From the cell containing the given text, extract its center point as [X, Y] coordinate. 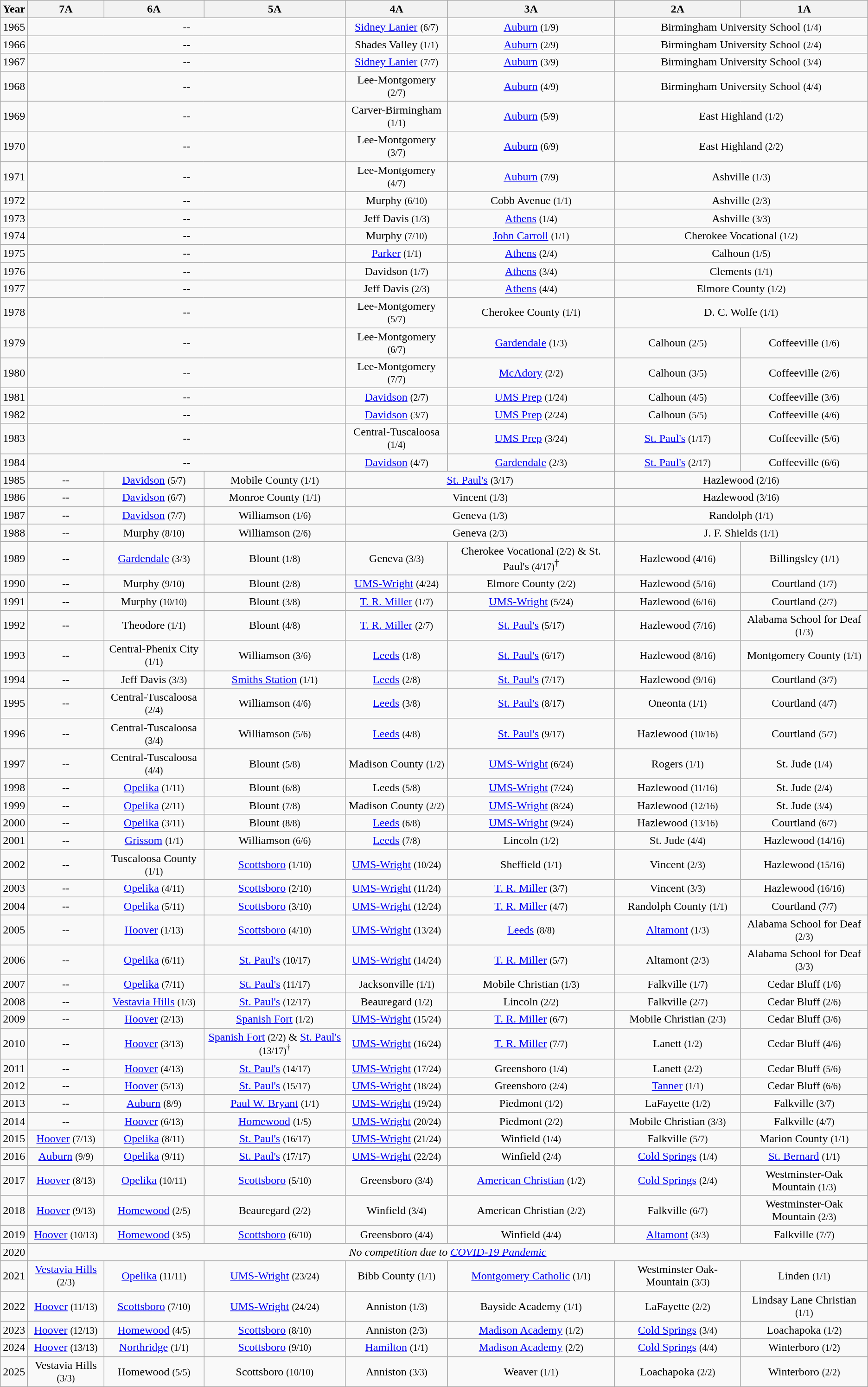
Davidson (3/7) [396, 415]
Cedar Bluff (1/6) [804, 984]
Blount (6/8) [274, 787]
Hoover (12/13) [66, 1330]
Hazlewood (2/16) [741, 480]
Hazlewood (5/16) [677, 584]
2018 [14, 1210]
T. R. Miller (6/7) [531, 1019]
Lanett (2/2) [677, 1068]
Greensboro (1/4) [531, 1068]
Cedar Bluff (2/6) [804, 1002]
Theodore (1/1) [154, 625]
Hoover (7/13) [66, 1139]
Opelika (9/11) [154, 1157]
1979 [14, 343]
Hazlewood (3/16) [741, 498]
Calhoun (5/5) [677, 415]
Birmingham University School (1/4) [741, 27]
1998 [14, 787]
St. Paul's (12/17) [274, 1002]
Bayside Academy (1/1) [531, 1306]
Elmore County (2/2) [531, 584]
Cold Springs (4/4) [677, 1348]
St. Jude (2/4) [804, 787]
Central-Tuscaloosa (3/4) [154, 734]
Central-Tuscaloosa (1/4) [396, 439]
UMS-Wright (11/24) [396, 888]
Loachapoka (2/2) [677, 1372]
Homewood (2/5) [154, 1210]
Coffeeville (3/6) [804, 397]
1995 [14, 703]
1982 [14, 415]
2013 [14, 1103]
Calhoun (2/5) [677, 343]
Blount (7/8) [274, 805]
St. Paul's (16/17) [274, 1139]
St. Paul's (11/17) [274, 984]
Opelika (8/11) [154, 1139]
4A [396, 9]
Blount (2/8) [274, 584]
3A [531, 9]
Montgomery Catholic (1/1) [531, 1276]
1992 [14, 625]
Paul W. Bryant (1/1) [274, 1103]
Leeds (4/8) [396, 734]
Davidson (4/7) [396, 462]
Grissom (1/1) [154, 841]
Opelika (7/11) [154, 984]
Scottsboro (5/10) [274, 1181]
Leeds (8/8) [531, 930]
1968 [14, 86]
2008 [14, 1002]
Williamson (3/6) [274, 656]
Opelika (5/11) [154, 906]
UMS-Wright (10/24) [396, 864]
Hoover (9/13) [66, 1210]
2010 [14, 1043]
Leeds (7/8) [396, 841]
1A [804, 9]
5A [274, 9]
2017 [14, 1181]
Piedmont (2/2) [531, 1121]
1976 [14, 271]
D. C. Wolfe (1/1) [741, 313]
St. Paul's (6/17) [531, 656]
Blount (5/8) [274, 763]
Lanett (1/2) [677, 1043]
Jeff Davis (1/3) [396, 218]
Cold Springs (1/4) [677, 1157]
Leeds (2/8) [396, 679]
2004 [14, 906]
Opelika (4/11) [154, 888]
Sheffield (1/1) [531, 864]
Opelika (2/11) [154, 805]
Murphy (8/10) [154, 533]
2002 [14, 864]
Hoover (8/13) [66, 1181]
Birmingham University School (4/4) [741, 86]
American Christian (2/2) [531, 1210]
2019 [14, 1234]
Hazlewood (11/16) [677, 787]
2011 [14, 1068]
UMS-Wright (6/24) [531, 763]
UMS-Wright (21/24) [396, 1139]
UMS-Wright (15/24) [396, 1019]
Winfield (2/4) [531, 1157]
2009 [14, 1019]
UMS Prep (3/24) [531, 439]
Homewood (3/5) [154, 1234]
Geneva (2/3) [480, 533]
Weaver (1/1) [531, 1372]
Hoover (6/13) [154, 1121]
J. F. Shields (1/1) [741, 533]
1990 [14, 584]
Gardendale (3/3) [154, 558]
Auburn (4/9) [531, 86]
Cold Springs (2/4) [677, 1181]
Greensboro (2/4) [531, 1086]
Auburn (6/9) [531, 147]
Hazlewood (8/16) [677, 656]
Madison County (1/2) [396, 763]
Scottsboro (8/10) [274, 1330]
1989 [14, 558]
2006 [14, 960]
Murphy (9/10) [154, 584]
UMS-Wright (13/24) [396, 930]
Westminster-Oak Mountain (2/3) [804, 1210]
Vincent (1/3) [480, 498]
1985 [14, 480]
UMS-Wright (8/24) [531, 805]
Altamont (3/3) [677, 1234]
Falkville (2/7) [677, 1002]
East Highland (2/2) [741, 147]
UMS-Wright (12/24) [396, 906]
2015 [14, 1139]
2003 [14, 888]
Monroe County (1/1) [274, 498]
Loachapoka (1/2) [804, 1330]
Athens (2/4) [531, 253]
1974 [14, 236]
1973 [14, 218]
UMS-Wright (18/24) [396, 1086]
1986 [14, 498]
Mobile Christian (2/3) [677, 1019]
Hoover (3/13) [154, 1043]
Falkville (1/7) [677, 984]
American Christian (1/2) [531, 1181]
Hazlewood (14/16) [804, 841]
Smiths Station (1/1) [274, 679]
Anniston (1/3) [396, 1306]
Ashville (3/3) [741, 218]
Leeds (5/8) [396, 787]
Homewood (4/5) [154, 1330]
6A [154, 9]
Gardendale (1/3) [531, 343]
Homewood (5/5) [154, 1372]
UMS-Wright (9/24) [531, 823]
Alabama School for Deaf (3/3) [804, 960]
Hoover (1/13) [154, 930]
Rogers (1/1) [677, 763]
Sidney Lanier (7/7) [396, 62]
Lee-Montgomery (7/7) [396, 373]
Opelika (1/11) [154, 787]
Blount (1/8) [274, 558]
Williamson (4/6) [274, 703]
Opelika (10/11) [154, 1181]
St. Paul's (1/17) [677, 439]
St. Jude (3/4) [804, 805]
Auburn (1/9) [531, 27]
Lee-Montgomery (6/7) [396, 343]
Williamson (5/6) [274, 734]
Greensboro (4/4) [396, 1234]
Auburn (5/9) [531, 116]
T. R. Miller (7/7) [531, 1043]
St. Paul's (7/17) [531, 679]
Lee-Montgomery (3/7) [396, 147]
Winterboro (1/2) [804, 1348]
2023 [14, 1330]
John Carroll (1/1) [531, 236]
Hazlewood (4/16) [677, 558]
Winfield (1/4) [531, 1139]
Calhoun (1/5) [741, 253]
1969 [14, 116]
Hazlewood (10/16) [677, 734]
Hazlewood (6/16) [677, 601]
Hamilton (1/1) [396, 1348]
East Highland (1/2) [741, 116]
Marion County (1/1) [804, 1139]
Birmingham University School (2/4) [741, 45]
1971 [14, 176]
Scottsboro (1/10) [274, 864]
Mobile County (1/1) [274, 480]
Vestavia Hills (1/3) [154, 1002]
Geneva (1/3) [480, 515]
Piedmont (1/2) [531, 1103]
Falkville (6/7) [677, 1210]
Falkville (5/7) [677, 1139]
UMS Prep (2/24) [531, 415]
7A [66, 9]
St. Jude (4/4) [677, 841]
Blount (8/8) [274, 823]
1991 [14, 601]
2022 [14, 1306]
Scottsboro (10/10) [274, 1372]
Mobile Christian (3/3) [677, 1121]
Sidney Lanier (6/7) [396, 27]
1966 [14, 45]
Hazlewood (16/16) [804, 888]
Davidson (5/7) [154, 480]
Madison Academy (1/2) [531, 1330]
2020 [14, 1252]
Davidson (6/7) [154, 498]
1967 [14, 62]
Auburn (7/9) [531, 176]
Tuscaloosa County (1/1) [154, 864]
Alabama School for Deaf (1/3) [804, 625]
St. Paul's (3/17) [480, 480]
Auburn (9/9) [66, 1157]
Randolph County (1/1) [677, 906]
St. Bernard (1/1) [804, 1157]
Williamson (1/6) [274, 515]
St. Paul's (10/17) [274, 960]
2007 [14, 984]
St. Paul's (15/17) [274, 1086]
Coffeeville (6/6) [804, 462]
1975 [14, 253]
Opelika (6/11) [154, 960]
Auburn (2/9) [531, 45]
Courtland (1/7) [804, 584]
Altamont (2/3) [677, 960]
Courtland (2/7) [804, 601]
Auburn (3/9) [531, 62]
Coffeeville (1/6) [804, 343]
T. R. Miller (5/7) [531, 960]
Madison County (2/2) [396, 805]
Scottsboro (4/10) [274, 930]
Scottsboro (7/10) [154, 1306]
1981 [14, 397]
Beauregard (2/2) [274, 1210]
Lincoln (2/2) [531, 1002]
Courtland (5/7) [804, 734]
LaFayette (1/2) [677, 1103]
2025 [14, 1372]
2016 [14, 1157]
2005 [14, 930]
2000 [14, 823]
Blount (4/8) [274, 625]
Hoover (13/13) [66, 1348]
Homewood (1/5) [274, 1121]
UMS-Wright (4/24) [396, 584]
Leeds (6/8) [396, 823]
Hazlewood (9/16) [677, 679]
UMS-Wright (24/24) [274, 1306]
Cherokee County (1/1) [531, 313]
St. Jude (1/4) [804, 763]
1984 [14, 462]
Year [14, 9]
Opelika (3/11) [154, 823]
Williamson (2/6) [274, 533]
Gardendale (2/3) [531, 462]
Geneva (3/3) [396, 558]
St. Paul's (17/17) [274, 1157]
Cherokee Vocational (2/2) & St. Paul's (4/17)† [531, 558]
Cedar Bluff (3/6) [804, 1019]
UMS-Wright (7/24) [531, 787]
UMS-Wright (23/24) [274, 1276]
1993 [14, 656]
Clements (1/1) [741, 271]
Hoover (2/13) [154, 1019]
Blount (3/8) [274, 601]
UMS-Wright (19/24) [396, 1103]
Williamson (6/6) [274, 841]
Leeds (1/8) [396, 656]
Northridge (1/1) [154, 1348]
Winfield (4/4) [531, 1234]
Linden (1/1) [804, 1276]
Davidson (1/7) [396, 271]
St. Paul's (5/17) [531, 625]
1983 [14, 439]
Westminster-Oak Mountain (1/3) [804, 1181]
Davidson (7/7) [154, 515]
Murphy (6/10) [396, 200]
Scottsboro (6/10) [274, 1234]
Parker (1/1) [396, 253]
Opelika (11/11) [154, 1276]
Cedar Bluff (5/6) [804, 1068]
Carver-Birmingham (1/1) [396, 116]
1972 [14, 200]
Randolph (1/1) [741, 515]
Courtland (6/7) [804, 823]
Hazlewood (15/16) [804, 864]
Spanish Fort (1/2) [274, 1019]
Coffeeville (2/6) [804, 373]
Falkville (3/7) [804, 1103]
Scottsboro (3/10) [274, 906]
LaFayette (2/2) [677, 1306]
1988 [14, 533]
Vestavia Hills (2/3) [66, 1276]
Vestavia Hills (3/3) [66, 1372]
1997 [14, 763]
Scottsboro (2/10) [274, 888]
Vincent (2/3) [677, 864]
Central-Phenix City (1/1) [154, 656]
Hoover (4/13) [154, 1068]
Lincoln (1/2) [531, 841]
Tanner (1/1) [677, 1086]
Cobb Avenue (1/1) [531, 200]
Lee-Montgomery (5/7) [396, 313]
Central-Tuscaloosa (2/4) [154, 703]
Spanish Fort (2/2) & St. Paul's (13/17)† [274, 1043]
Calhoun (3/5) [677, 373]
Ashville (1/3) [741, 176]
UMS-Wright (17/24) [396, 1068]
Coffeeville (5/6) [804, 439]
Montgomery County (1/1) [804, 656]
Hazlewood (12/16) [677, 805]
Elmore County (1/2) [741, 289]
Cedar Bluff (4/6) [804, 1043]
Jeff Davis (3/3) [154, 679]
Courtland (3/7) [804, 679]
Altamont (1/3) [677, 930]
Anniston (2/3) [396, 1330]
Calhoun (4/5) [677, 397]
Bibb County (1/1) [396, 1276]
Jeff Davis (2/3) [396, 289]
T. R. Miller (2/7) [396, 625]
Murphy (7/10) [396, 236]
McAdory (2/2) [531, 373]
Scottsboro (9/10) [274, 1348]
St. Paul's (2/17) [677, 462]
1994 [14, 679]
UMS-Wright (14/24) [396, 960]
Ashville (2/3) [741, 200]
1965 [14, 27]
Davidson (2/7) [396, 397]
Auburn (8/9) [154, 1103]
UMS-Wright (5/24) [531, 601]
St. Paul's (8/17) [531, 703]
Cedar Bluff (6/6) [804, 1086]
2024 [14, 1348]
UMS-Wright (20/24) [396, 1121]
Oneonta (1/1) [677, 703]
Vincent (3/3) [677, 888]
T. R. Miller (4/7) [531, 906]
Hazlewood (13/16) [677, 823]
Courtland (7/7) [804, 906]
Murphy (10/10) [154, 601]
2021 [14, 1276]
Hoover (5/13) [154, 1086]
Billingsley (1/1) [804, 558]
Cherokee Vocational (1/2) [741, 236]
Coffeeville (4/6) [804, 415]
Birmingham University School (3/4) [741, 62]
2001 [14, 841]
UMS-Wright (22/24) [396, 1157]
No competition due to COVID-19 Pandemic [448, 1252]
UMS Prep (1/24) [531, 397]
Westminster Oak-Mountain (3/3) [677, 1276]
Central-Tuscaloosa (4/4) [154, 763]
Hoover (11/13) [66, 1306]
2A [677, 9]
1970 [14, 147]
1996 [14, 734]
Lee-Montgomery (2/7) [396, 86]
Leeds (3/8) [396, 703]
St. Paul's (14/17) [274, 1068]
St. Paul's (9/17) [531, 734]
Cold Springs (3/4) [677, 1330]
Mobile Christian (1/3) [531, 984]
Lindsay Lane Christian (1/1) [804, 1306]
T. R. Miller (1/7) [396, 601]
Athens (4/4) [531, 289]
Winfield (3/4) [396, 1210]
Shades Valley (1/1) [396, 45]
Falkville (4/7) [804, 1121]
Courtland (4/7) [804, 703]
Falkville (7/7) [804, 1234]
Athens (1/4) [531, 218]
2014 [14, 1121]
Greensboro (3/4) [396, 1181]
Anniston (3/3) [396, 1372]
Lee-Montgomery (4/7) [396, 176]
Madison Academy (2/2) [531, 1348]
1977 [14, 289]
T. R. Miller (3/7) [531, 888]
Athens (3/4) [531, 271]
Alabama School for Deaf (2/3) [804, 930]
Hoover (10/13) [66, 1234]
2012 [14, 1086]
Beauregard (1/2) [396, 1002]
Hazlewood (7/16) [677, 625]
UMS-Wright (16/24) [396, 1043]
Jacksonville (1/1) [396, 984]
1987 [14, 515]
1999 [14, 805]
1980 [14, 373]
Winterboro (2/2) [804, 1372]
1978 [14, 313]
